Pinpoint the cell where the given text exists, returning its (X, Y) midpoint coordinate. 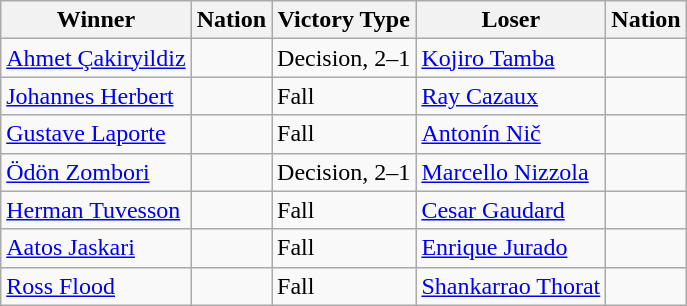
Johannes Herbert (96, 96)
Kojiro Tamba (511, 58)
Gustave Laporte (96, 134)
Marcello Nizzola (511, 172)
Antonín Nič (511, 134)
Shankarrao Thorat (511, 286)
Loser (511, 20)
Ahmet Çakiryildiz (96, 58)
Ross Flood (96, 286)
Ödön Zombori (96, 172)
Cesar Gaudard (511, 210)
Winner (96, 20)
Herman Tuvesson (96, 210)
Enrique Jurado (511, 248)
Victory Type (344, 20)
Ray Cazaux (511, 96)
Aatos Jaskari (96, 248)
